Find where the given text appears and provide that cell's center as (x, y) coordinate. 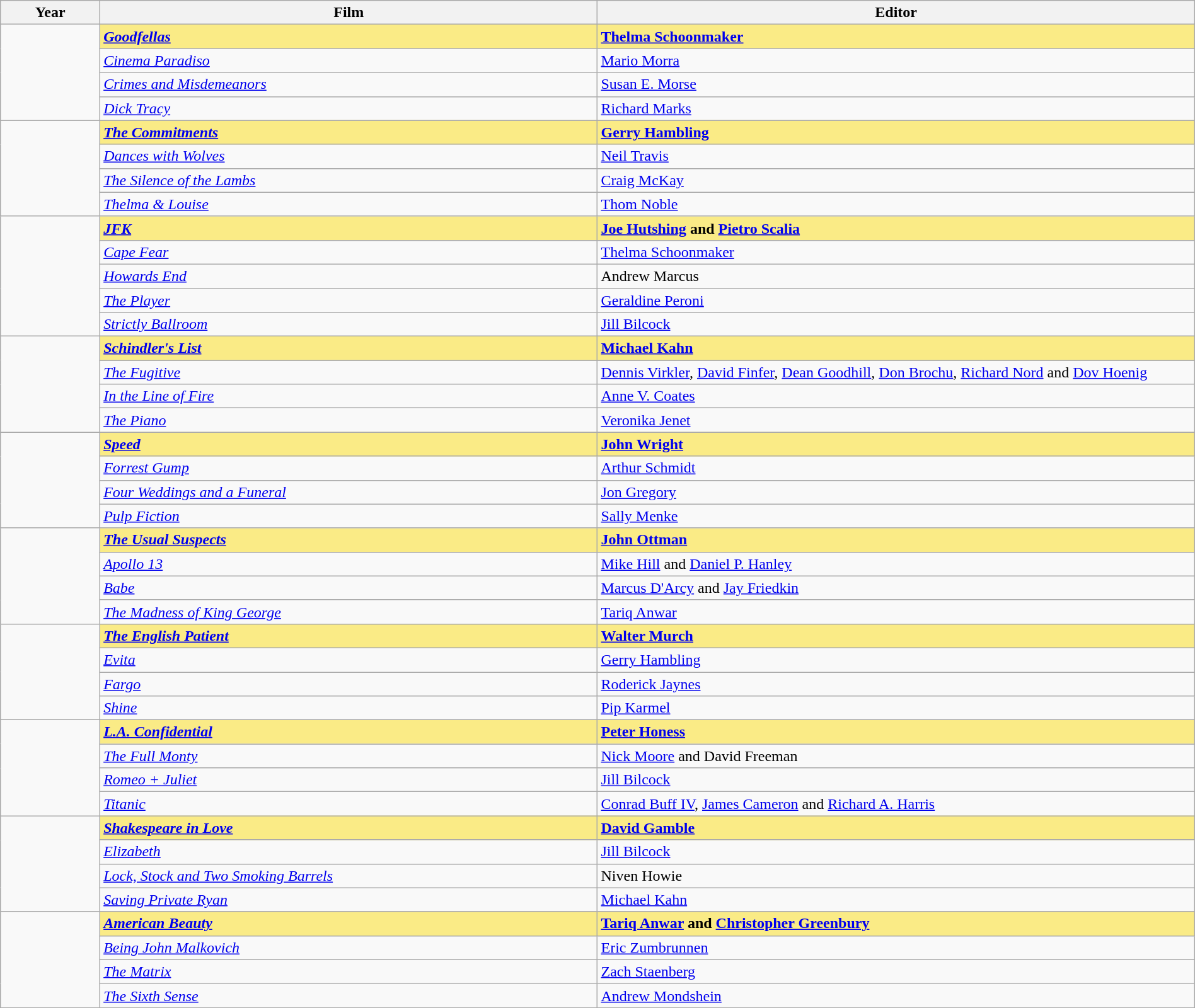
The Sixth Sense (349, 995)
Anne V. Coates (896, 396)
Richard Marks (896, 108)
Andrew Marcus (896, 276)
Veronika Jenet (896, 420)
Walter Murch (896, 636)
Roderick Jaynes (896, 684)
Babe (349, 588)
Tariq Anwar and Christopher Greenbury (896, 924)
Pulp Fiction (349, 516)
Mike Hill and Daniel P. Hanley (896, 564)
The Commitments (349, 132)
Howards End (349, 276)
Dennis Virkler, David Finfer, Dean Goodhill, Don Brochu, Richard Nord and Dov Hoenig (896, 372)
The Silence of the Lambs (349, 180)
Dances with Wolves (349, 156)
Fargo (349, 684)
Jon Gregory (896, 492)
Arthur Schmidt (896, 468)
Shakespeare in Love (349, 828)
Cape Fear (349, 252)
Pip Karmel (896, 708)
Editor (896, 13)
Niven Howie (896, 876)
Cinema Paradiso (349, 60)
Crimes and Misdemeanors (349, 84)
Geraldine Peroni (896, 301)
Four Weddings and a Funeral (349, 492)
Craig McKay (896, 180)
The English Patient (349, 636)
Speed (349, 444)
Schindler's List (349, 348)
Year (50, 13)
Forrest Gump (349, 468)
Mario Morra (896, 60)
Sally Menke (896, 516)
Titanic (349, 804)
Elizabeth (349, 852)
The Madness of King George (349, 612)
The Piano (349, 420)
Thom Noble (896, 204)
Andrew Mondshein (896, 995)
Zach Staenberg (896, 971)
The Full Monty (349, 756)
Saving Private Ryan (349, 900)
The Matrix (349, 971)
Joe Hutshing and Pietro Scalia (896, 228)
Tariq Anwar (896, 612)
Evita (349, 660)
Lock, Stock and Two Smoking Barrels (349, 876)
Marcus D'Arcy and Jay Friedkin (896, 588)
Shine (349, 708)
In the Line of Fire (349, 396)
Neil Travis (896, 156)
Peter Honess (896, 732)
Film (349, 13)
Apollo 13 (349, 564)
The Player (349, 301)
Susan E. Morse (896, 84)
Strictly Ballroom (349, 324)
The Fugitive (349, 372)
Romeo + Juliet (349, 780)
American Beauty (349, 924)
Conrad Buff IV, James Cameron and Richard A. Harris (896, 804)
L.A. Confidential (349, 732)
David Gamble (896, 828)
Nick Moore and David Freeman (896, 756)
Eric Zumbrunnen (896, 948)
Goodfellas (349, 37)
Being John Malkovich (349, 948)
John Ottman (896, 540)
The Usual Suspects (349, 540)
Thelma & Louise (349, 204)
John Wright (896, 444)
Dick Tracy (349, 108)
JFK (349, 228)
